Capture the cell that displays the provided text and extract its [x, y] central coordinate. 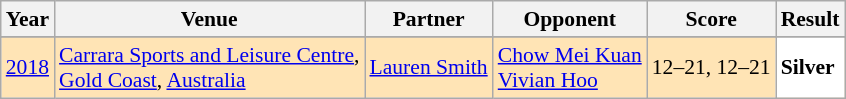
2018 [28, 68]
12–21, 12–21 [712, 68]
Venue [209, 19]
Year [28, 19]
Result [810, 19]
Silver [810, 68]
Carrara Sports and Leisure Centre,Gold Coast, Australia [209, 68]
Chow Mei Kuan Vivian Hoo [570, 68]
Score [712, 19]
Partner [428, 19]
Lauren Smith [428, 68]
Opponent [570, 19]
